Pinpoint the cell where the given text exists, returning its [X, Y] midpoint coordinate. 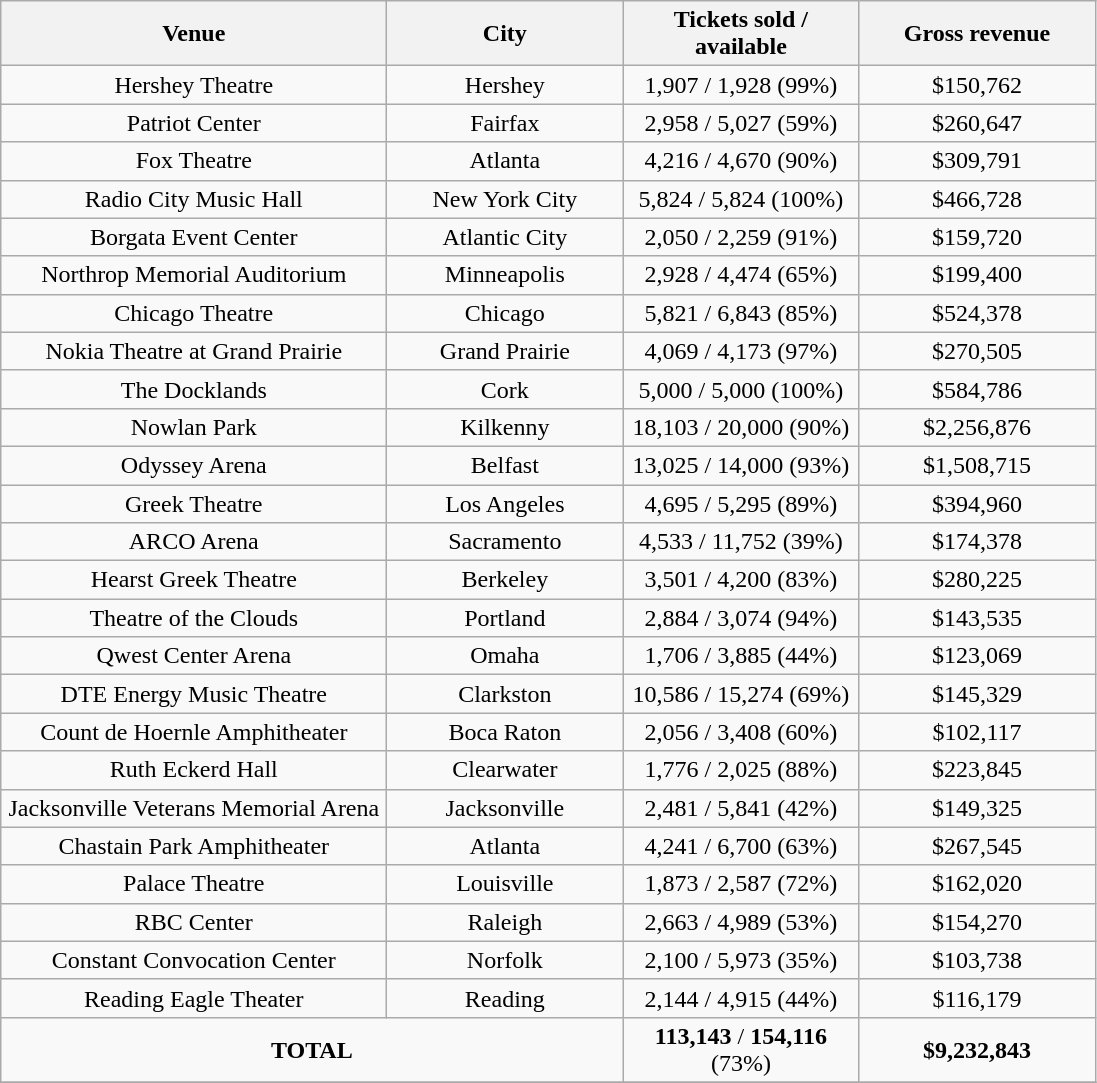
Theatre of the Clouds [194, 618]
5,000 / 5,000 (100%) [741, 389]
Grand Prairie [505, 351]
City [505, 34]
1,776 / 2,025 (88%) [741, 770]
3,501 / 4,200 (83%) [741, 580]
$150,762 [977, 85]
4,695 / 5,295 (89%) [741, 503]
$223,845 [977, 770]
$267,545 [977, 846]
Norfolk [505, 960]
Tickets sold / available [741, 34]
2,958 / 5,027 (59%) [741, 123]
Jacksonville Veterans Memorial Arena [194, 808]
Minneapolis [505, 275]
$260,647 [977, 123]
2,928 / 4,474 (65%) [741, 275]
$154,270 [977, 922]
$394,960 [977, 503]
113,143 / 154,116 (73%) [741, 1050]
Clearwater [505, 770]
Fairfax [505, 123]
Radio City Music Hall [194, 199]
RBC Center [194, 922]
Qwest Center Arena [194, 656]
DTE Energy Music Theatre [194, 694]
Ruth Eckerd Hall [194, 770]
$9,232,843 [977, 1050]
18,103 / 20,000 (90%) [741, 427]
Omaha [505, 656]
13,025 / 14,000 (93%) [741, 465]
5,824 / 5,824 (100%) [741, 199]
2,144 / 4,915 (44%) [741, 998]
Nokia Theatre at Grand Prairie [194, 351]
ARCO Arena [194, 542]
Chicago [505, 313]
2,481 / 5,841 (42%) [741, 808]
New York City [505, 199]
Belfast [505, 465]
Raleigh [505, 922]
4,241 / 6,700 (63%) [741, 846]
Odyssey Arena [194, 465]
2,056 / 3,408 (60%) [741, 732]
$524,378 [977, 313]
$309,791 [977, 161]
$270,505 [977, 351]
Los Angeles [505, 503]
Hershey [505, 85]
Cork [505, 389]
$199,400 [977, 275]
1,907 / 1,928 (99%) [741, 85]
Borgata Event Center [194, 237]
TOTAL [312, 1050]
Jacksonville [505, 808]
$2,256,876 [977, 427]
Kilkenny [505, 427]
5,821 / 6,843 (85%) [741, 313]
Constant Convocation Center [194, 960]
Hershey Theatre [194, 85]
4,533 / 11,752 (39%) [741, 542]
Louisville [505, 884]
Count de Hoernle Amphitheater [194, 732]
4,216 / 4,670 (90%) [741, 161]
1,706 / 3,885 (44%) [741, 656]
$280,225 [977, 580]
$103,738 [977, 960]
Greek Theatre [194, 503]
1,873 / 2,587 (72%) [741, 884]
$123,069 [977, 656]
Clarkston [505, 694]
Reading Eagle Theater [194, 998]
10,586 / 15,274 (69%) [741, 694]
Fox Theatre [194, 161]
$584,786 [977, 389]
$1,508,715 [977, 465]
Boca Raton [505, 732]
Portland [505, 618]
Sacramento [505, 542]
$149,325 [977, 808]
Reading [505, 998]
$174,378 [977, 542]
Patriot Center [194, 123]
The Docklands [194, 389]
Gross revenue [977, 34]
2,050 / 2,259 (91%) [741, 237]
Atlantic City [505, 237]
Palace Theatre [194, 884]
Chicago Theatre [194, 313]
2,884 / 3,074 (94%) [741, 618]
$162,020 [977, 884]
Hearst Greek Theatre [194, 580]
2,100 / 5,973 (35%) [741, 960]
Chastain Park Amphitheater [194, 846]
$466,728 [977, 199]
Nowlan Park [194, 427]
$116,179 [977, 998]
$145,329 [977, 694]
Venue [194, 34]
$102,117 [977, 732]
Berkeley [505, 580]
Northrop Memorial Auditorium [194, 275]
$159,720 [977, 237]
$143,535 [977, 618]
4,069 / 4,173 (97%) [741, 351]
2,663 / 4,989 (53%) [741, 922]
